Return [x, y] of the center of cell containing provided text 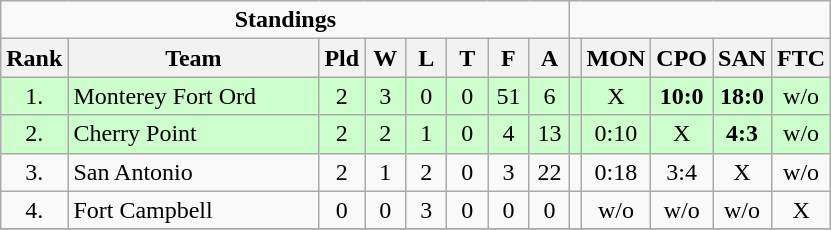
1. [34, 96]
San Antonio [194, 172]
3:4 [682, 172]
13 [550, 134]
51 [508, 96]
3. [34, 172]
Team [194, 58]
F [508, 58]
4 [508, 134]
0:18 [616, 172]
MON [616, 58]
4. [34, 210]
4:3 [742, 134]
SAN [742, 58]
FTC [802, 58]
Standings [286, 20]
A [550, 58]
0:10 [616, 134]
10:0 [682, 96]
W [386, 58]
Monterey Fort Ord [194, 96]
22 [550, 172]
Rank [34, 58]
18:0 [742, 96]
2. [34, 134]
Pld [342, 58]
CPO [682, 58]
Cherry Point [194, 134]
T [468, 58]
L [426, 58]
6 [550, 96]
Fort Campbell [194, 210]
